Identify which cell holds the provided text, then report its [X, Y] central coordinate. 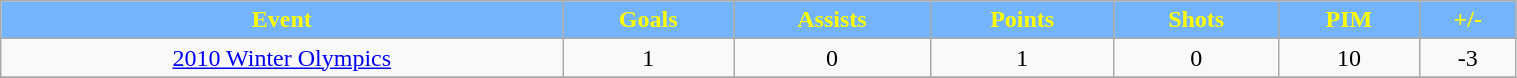
10 [1348, 58]
Points [1022, 20]
PIM [1348, 20]
Event [282, 20]
Shots [1196, 20]
Goals [648, 20]
2010 Winter Olympics [282, 58]
+/- [1468, 20]
Assists [832, 20]
-3 [1468, 58]
